Identify which cell holds the provided text, then report its (x, y) central coordinate. 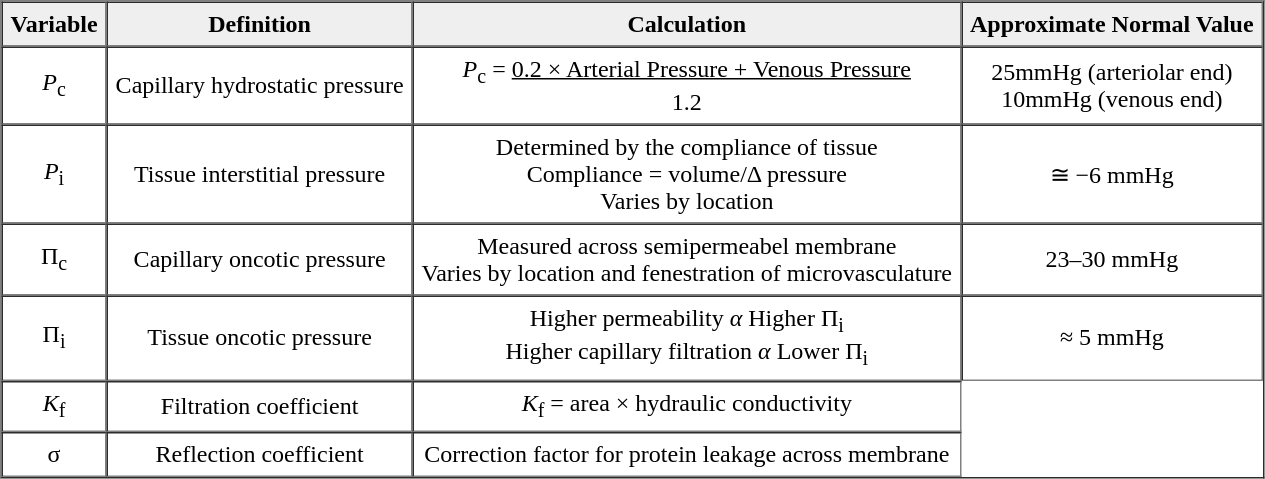
Kf = area × hydraulic conductivity (687, 406)
≈ 5 mmHg (1112, 338)
Πi (54, 338)
≅ −6 mmHg (1112, 174)
Filtration coefficient (260, 406)
23–30 mmHg (1112, 260)
Pc (54, 85)
Tissue oncotic pressure (260, 338)
Variable (54, 24)
Determined by the compliance of tissue Compliance = volume/Δ pressure Varies by location (687, 174)
Higher permeability α Higher Πi Higher capillary filtration α Lower Πi (687, 338)
Πc (54, 260)
25mmHg (arteriolar end) 10mmHg (venous end) (1112, 85)
Approximate Normal Value (1112, 24)
Measured across semipermeabel membrane Varies by location and fenestration of microvasculature (687, 260)
Correction factor for protein leakage across membrane (687, 454)
Definition (260, 24)
Capillary oncotic pressure (260, 260)
Pi (54, 174)
Tissue interstitial pressure (260, 174)
Kf (54, 406)
σ (54, 454)
Pc = 0.2 × Arterial Pressure + Venous Pressure 1.2 (687, 85)
Capillary hydrostatic pressure (260, 85)
Reflection coefficient (260, 454)
Calculation (687, 24)
